Output the [x, y] coordinate of the center of the cell containing the given text.  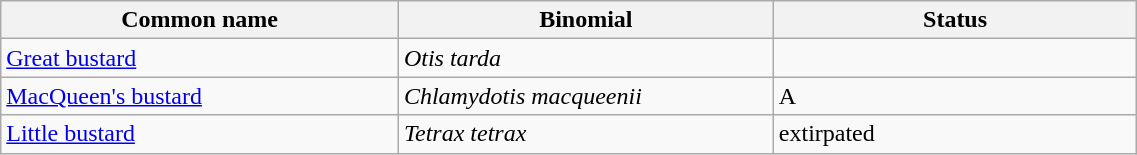
Otis tarda [586, 58]
MacQueen's bustard [200, 96]
Little bustard [200, 134]
Tetrax tetrax [586, 134]
Status [955, 20]
Great bustard [200, 58]
extirpated [955, 134]
Common name [200, 20]
Chlamydotis macqueenii [586, 96]
A [955, 96]
Binomial [586, 20]
